Capture the cell that displays the provided text and extract its [X, Y] central coordinate. 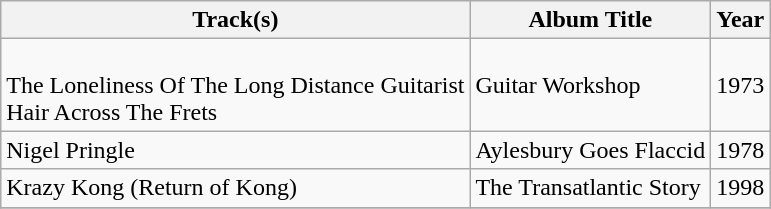
The Loneliness Of The Long Distance Guitarist Hair Across The Frets [236, 85]
Nigel Pringle [236, 150]
Track(s) [236, 20]
1998 [740, 188]
Guitar Workshop [590, 85]
Album Title [590, 20]
Aylesbury Goes Flaccid [590, 150]
1978 [740, 150]
Krazy Kong (Return of Kong) [236, 188]
The Transatlantic Story [590, 188]
1973 [740, 85]
Year [740, 20]
